Find where the given text appears and provide that cell's center as [x, y] coordinate. 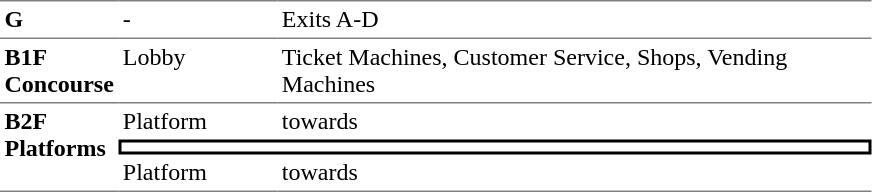
- [198, 19]
Ticket Machines, Customer Service, Shops, Vending Machines [574, 71]
G [59, 19]
B2FPlatforms [59, 148]
B1FConcourse [59, 71]
Lobby [198, 71]
Exits A-D [574, 19]
